Return (x, y) of the center of cell containing provided text 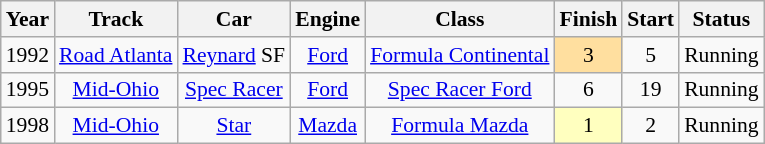
1 (588, 126)
Year (28, 19)
Class (460, 19)
Reynard SF (234, 55)
5 (650, 55)
Road Atlanta (116, 55)
Star (234, 126)
Spec Racer (234, 90)
Engine (328, 19)
6 (588, 90)
3 (588, 55)
Car (234, 19)
Formula Continental (460, 55)
Track (116, 19)
1995 (28, 90)
2 (650, 126)
Finish (588, 19)
Formula Mazda (460, 126)
1998 (28, 126)
Start (650, 19)
19 (650, 90)
Mazda (328, 126)
Status (721, 19)
1992 (28, 55)
Spec Racer Ford (460, 90)
